Pinpoint the cell where the given text exists, returning its (x, y) midpoint coordinate. 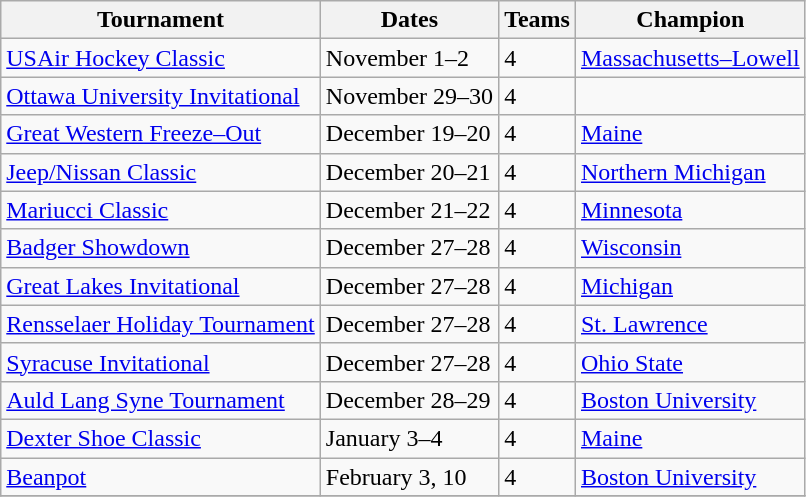
Minnesota (690, 210)
Auld Lang Syne Tournament (161, 400)
Champion (690, 20)
St. Lawrence (690, 324)
Beanpot (161, 477)
Teams (538, 20)
February 3, 10 (409, 477)
December 21–22 (409, 210)
Tournament (161, 20)
December 19–20 (409, 134)
December 20–21 (409, 172)
USAir Hockey Classic (161, 58)
Ohio State (690, 362)
Mariucci Classic (161, 210)
November 1–2 (409, 58)
Northern Michigan (690, 172)
Michigan (690, 286)
Jeep/Nissan Classic (161, 172)
Rensselaer Holiday Tournament (161, 324)
Dexter Shoe Classic (161, 438)
Syracuse Invitational (161, 362)
Badger Showdown (161, 248)
January 3–4 (409, 438)
Great Western Freeze–Out (161, 134)
Great Lakes Invitational (161, 286)
November 29–30 (409, 96)
Massachusetts–Lowell (690, 58)
Wisconsin (690, 248)
Dates (409, 20)
Ottawa University Invitational (161, 96)
December 28–29 (409, 400)
